Extract the [x, y] coordinate from the center of the cell holding the provided text.  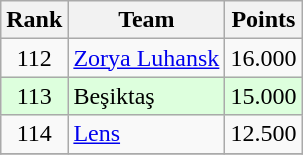
112 [34, 58]
12.500 [264, 134]
113 [34, 96]
15.000 [264, 96]
Team [146, 20]
Rank [34, 20]
Zorya Luhansk [146, 58]
114 [34, 134]
Points [264, 20]
Beşiktaş [146, 96]
16.000 [264, 58]
Lens [146, 134]
